Extract the (x, y) coordinate from the center of the cell holding the provided text.  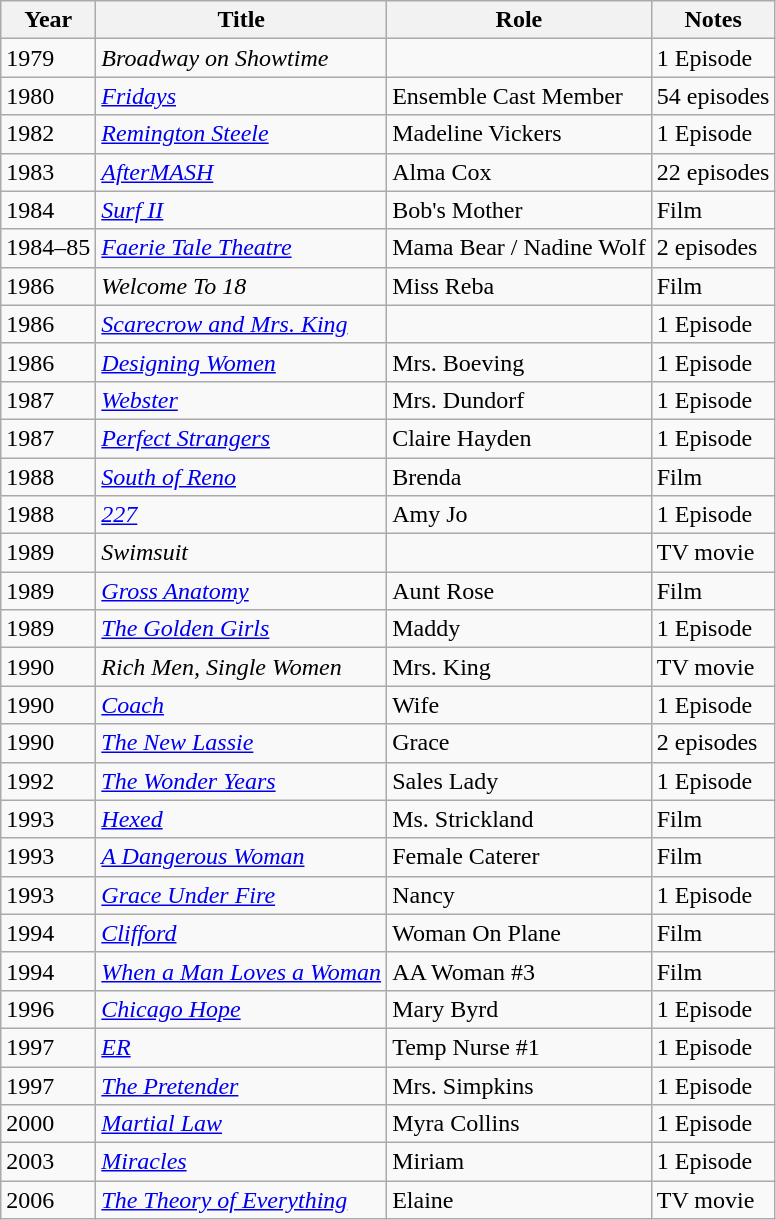
Alma Cox (520, 172)
Perfect Strangers (242, 438)
Mama Bear / Nadine Wolf (520, 248)
Claire Hayden (520, 438)
AA Woman #3 (520, 971)
Remington Steele (242, 134)
South of Reno (242, 477)
Nancy (520, 895)
Year (48, 20)
Swimsuit (242, 553)
Female Caterer (520, 857)
Maddy (520, 629)
Role (520, 20)
Myra Collins (520, 1124)
Woman On Plane (520, 933)
Bob's Mother (520, 210)
When a Man Loves a Woman (242, 971)
22 episodes (713, 172)
Grace (520, 743)
2006 (48, 1200)
Brenda (520, 477)
Madeline Vickers (520, 134)
The Wonder Years (242, 781)
1984–85 (48, 248)
Surf II (242, 210)
Mrs. Dundorf (520, 400)
The Pretender (242, 1085)
Sales Lady (520, 781)
Mrs. Simpkins (520, 1085)
Miss Reba (520, 286)
227 (242, 515)
Webster (242, 400)
54 episodes (713, 96)
1979 (48, 58)
Ms. Strickland (520, 819)
Rich Men, Single Women (242, 667)
Wife (520, 705)
Mrs. Boeving (520, 362)
1984 (48, 210)
Broadway on Showtime (242, 58)
Clifford (242, 933)
Mary Byrd (520, 1009)
Miriam (520, 1162)
Temp Nurse #1 (520, 1047)
Chicago Hope (242, 1009)
Ensemble Cast Member (520, 96)
The Theory of Everything (242, 1200)
Mrs. King (520, 667)
Welcome To 18 (242, 286)
Grace Under Fire (242, 895)
Martial Law (242, 1124)
2000 (48, 1124)
Coach (242, 705)
Gross Anatomy (242, 591)
A Dangerous Woman (242, 857)
1983 (48, 172)
Notes (713, 20)
The Golden Girls (242, 629)
Fridays (242, 96)
Scarecrow and Mrs. King (242, 324)
Miracles (242, 1162)
Title (242, 20)
1980 (48, 96)
AfterMASH (242, 172)
1996 (48, 1009)
Amy Jo (520, 515)
Aunt Rose (520, 591)
Designing Women (242, 362)
1992 (48, 781)
Elaine (520, 1200)
ER (242, 1047)
Faerie Tale Theatre (242, 248)
The New Lassie (242, 743)
1982 (48, 134)
Hexed (242, 819)
2003 (48, 1162)
